Find where the given text appears and provide that cell's center as [x, y] coordinate. 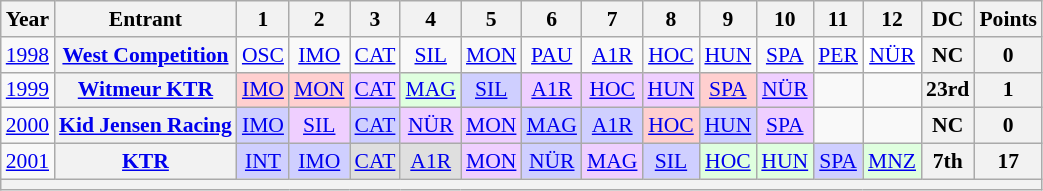
9 [728, 19]
7 [612, 19]
Points [1008, 19]
OSC [263, 55]
23rd [948, 90]
PAU [552, 55]
3 [376, 19]
2 [320, 19]
1999 [28, 90]
West Competition [146, 55]
Kid Jensen Racing [146, 126]
4 [430, 19]
Witmeur KTR [146, 90]
MNZ [892, 162]
2000 [28, 126]
1998 [28, 55]
KTR [146, 162]
17 [1008, 162]
5 [492, 19]
8 [670, 19]
PER [838, 55]
Entrant [146, 19]
10 [784, 19]
12 [892, 19]
11 [838, 19]
6 [552, 19]
7th [948, 162]
2001 [28, 162]
INT [263, 162]
Year [28, 19]
DC [948, 19]
